Search for the cell housing the specified text and yield its [X, Y] center coordinate. 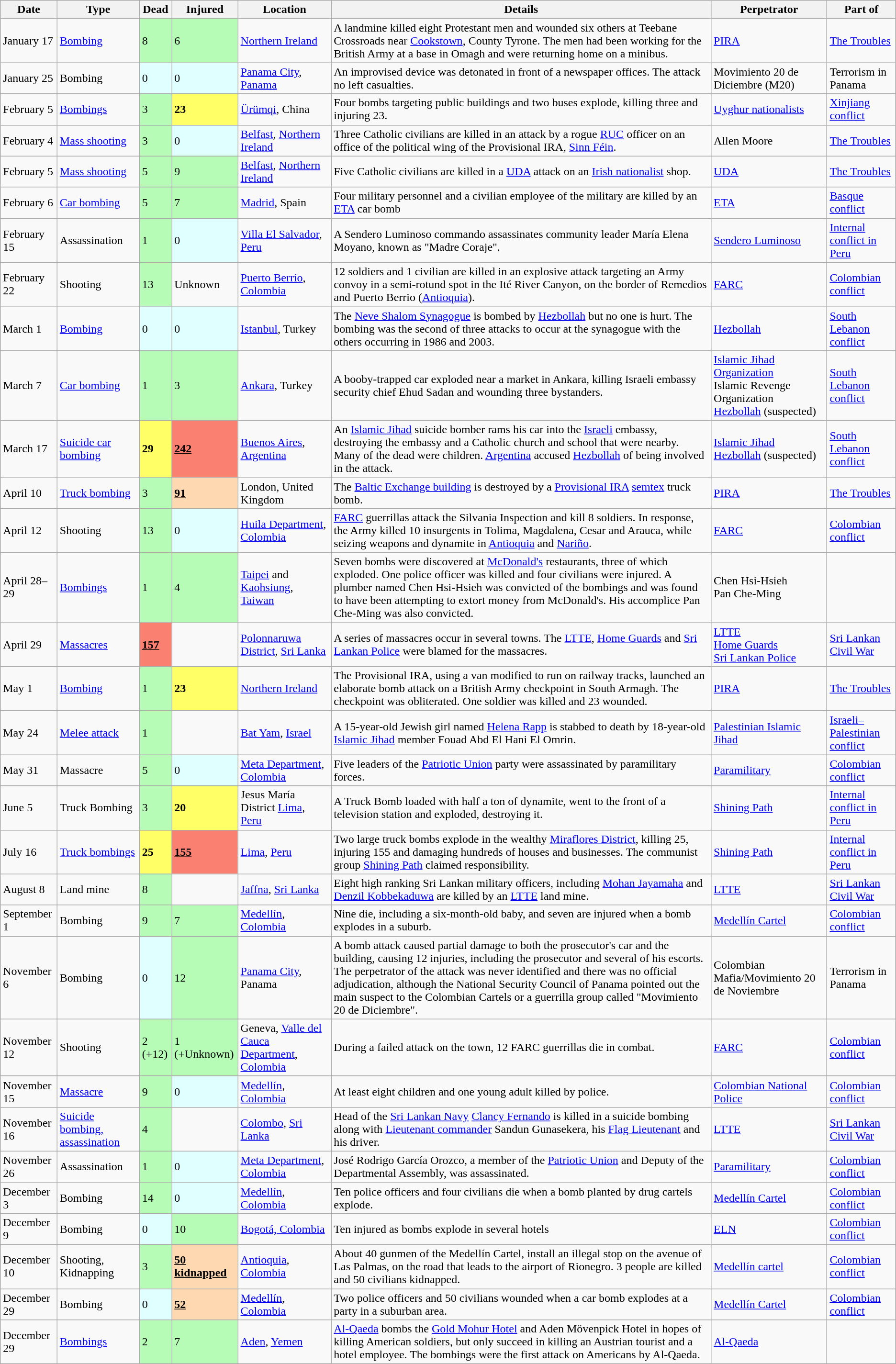
Lima, Peru [284, 852]
A 15-year-old Jewish girl named Helena Rapp is stabbed to death by 18-year-old Islamic Jihad member Fouad Abd El Hani El Omrin. [521, 733]
Massacres [98, 645]
A Truck Bomb loaded with half a ton of dynamite, went to the front of a television station and exploded, destroying it. [521, 808]
Two police officers and 50 civilians wounded when a car bomb explodes at a party in a suburban area. [521, 1305]
February 6 [29, 203]
A Sendero Luminoso commando assassinates community leader María Elena Moyano, known as "Madre Coraje". [521, 240]
A series of massacres occur in several towns. The LTTE, Home Guards and Sri Lankan Police were blamed for the massacres. [521, 645]
At least eight children and one young adult killed by police. [521, 1091]
July 16 [29, 852]
Buenos Aires, Argentina [284, 449]
José Rodrigo García Orozco, a member of the Patriotic Union and Deputy of the Departmental Assembly, was assassinated. [521, 1167]
December 9 [29, 1229]
April 12 [29, 531]
91 [205, 493]
November 6 [29, 977]
Xinjiang conflict [862, 109]
Uyghur nationalists [769, 109]
February 15 [29, 240]
Eight high ranking Sri Lankan military officers, including Mohan Jayamaha and Denzil Kobbekaduwa are killed by an LTTE land mine. [521, 889]
Colombian National Police [769, 1091]
November 26 [29, 1167]
Bat Yam, Israel [284, 733]
September 1 [29, 921]
Hezbollah [769, 328]
1 (+Unknown) [205, 1047]
Basque conflict [862, 203]
During a failed attack on the town, 12 FARC guerrillas die in combat. [521, 1047]
Date [29, 10]
Puerto Berrío, Colombia [284, 284]
LTTE Home Guards Sri Lankan Police [769, 645]
Geneva, Valle del Cauca Department, Colombia [284, 1047]
Four military personnel and a civilian employee of the military are killed by an ETA car bomb [521, 203]
12 [205, 977]
Islamic Jihad Hezbollah (suspected) [769, 449]
An improvised device was detonated in front of a newspaper offices. The attack no left casualties. [521, 78]
Truck Bombing [98, 808]
February 4 [29, 141]
London, United Kingdom [284, 493]
Truck bombing [98, 493]
Aden, Yemen [284, 1342]
January 25 [29, 78]
50 kidnapped [205, 1267]
March 17 [29, 449]
29 [156, 449]
February 22 [29, 284]
March 7 [29, 385]
December 10 [29, 1267]
157 [156, 645]
UDA [769, 171]
April 29 [29, 645]
Antioquia, Colombia [284, 1267]
Polonnaruwa District, Sri Lanka [284, 645]
June 5 [29, 808]
2 [156, 1342]
Chen Hsi-Hsieh Pan Che-Ming [769, 588]
Ten police officers and four civilians die when a bomb planted by drug cartels explode. [521, 1197]
Jesus María District Lima, Peru [284, 808]
Land mine [98, 889]
Huila Department, Colombia [284, 531]
May 31 [29, 771]
Five leaders of the Patriotic Union party were assassinated by paramilitary forces. [521, 771]
Details [521, 10]
August 8 [29, 889]
Shooting, Kidnapping [98, 1267]
January 17 [29, 41]
Five Catholic civilians are killed in a UDA attack on an Irish nationalist shop. [521, 171]
May 1 [29, 689]
Allen Moore [769, 141]
Jaffna, Sri Lanka [284, 889]
Part of [862, 10]
20 [205, 808]
November 16 [29, 1129]
Islamic Jihad OrganizationIslamic Revenge OrganizationHezbollah (suspected) [769, 385]
ETA [769, 203]
Istanbul, Turkey [284, 328]
Four bombs targeting public buildings and two buses explode, killing three and injuring 23. [521, 109]
The Baltic Exchange building is destroyed by a Provisional IRA semtex truck bomb. [521, 493]
Israeli–Palestinian conflict [862, 733]
6 [205, 41]
Location [284, 10]
Movimiento 20 de Diciembre (M20) [769, 78]
Three Catholic civilians are killed in an attack by a rogue RUC officer on an office of the political wing of the Provisional IRA, Sinn Féin. [521, 141]
Bogotá, Colombia [284, 1229]
Dead [156, 10]
Suicide car bombing [98, 449]
14 [156, 1197]
242 [205, 449]
Colombo, Sri Lanka [284, 1129]
Perpetrator [769, 10]
Colombian Mafia/Movimiento 20 de Noviembre [769, 977]
Suicide bombing, assassination [98, 1129]
Sendero Luminoso [769, 240]
May 24 [29, 733]
Truck bombings [98, 852]
December 3 [29, 1197]
Madrid, Spain [284, 203]
Taipei and Kaohsiung, Taiwan [284, 588]
Type [98, 10]
November 12 [29, 1047]
April 10 [29, 493]
Melee attack [98, 733]
52 [205, 1305]
March 1 [29, 328]
2 (+12) [156, 1047]
Injured [205, 10]
A booby-trapped car exploded near a market in Ankara, killing Israeli embassy security chief Ehud Sadan and wounding three bystanders. [521, 385]
Nine die, including a six-month-old baby, and seven are injured when a bomb explodes in a suburb. [521, 921]
ELN [769, 1229]
Ten injured as bombs explode in several hotels [521, 1229]
25 [156, 852]
Ankara, Turkey [284, 385]
Unknown [205, 284]
Villa El Salvador, Peru [284, 240]
Medellín cartel [769, 1267]
10 [205, 1229]
Al-Qaeda [769, 1342]
Ürümqi, China [284, 109]
Palestinian Islamic Jihad [769, 733]
April 28–29 [29, 588]
155 [205, 852]
November 15 [29, 1091]
